Provide the [x, y] coordinate of the cell's center where the given text is located.  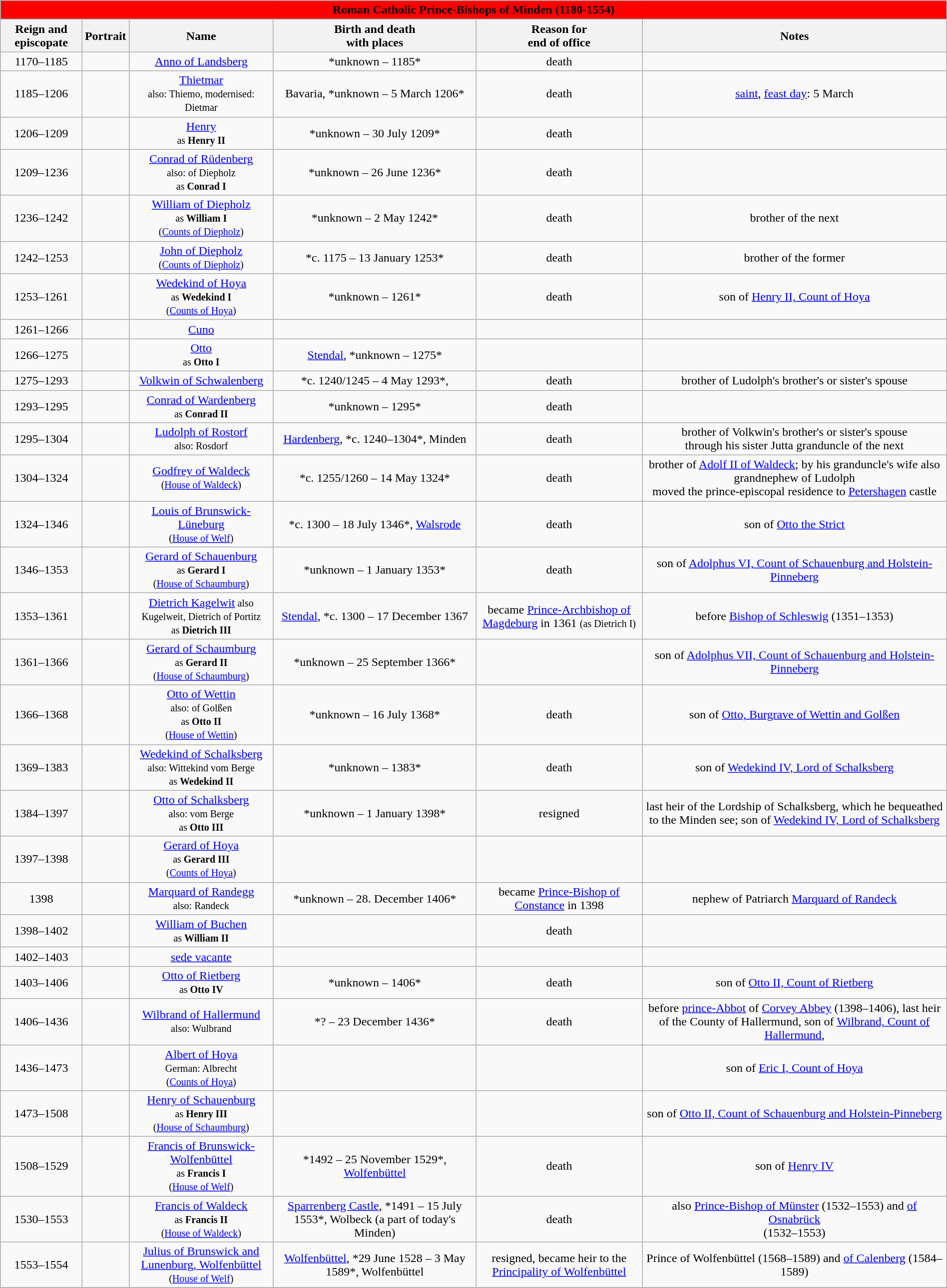
sede vacante [201, 957]
Francis of Waldeckas Francis II(House of Waldeck) [201, 1219]
*unknown – 26 June 1236* [375, 172]
Anno of Landsberg [201, 61]
Sparrenberg Castle, *1491 – 15 July 1553*, Wolbeck (a part of today's Minden) [375, 1219]
1275–1293 [41, 380]
*unknown – 1185* [375, 61]
1242–1253 [41, 258]
1402–1403 [41, 957]
became Prince-Bishop of Constance in 1398 [559, 899]
Roman Catholic Prince-Bishops of Minden (1180-1554) [473, 10]
1398–1402 [41, 931]
Wolfenbüttel, *29 June 1528 – 3 May 1589*, Wolfenbüttel [375, 1265]
brother of Adolf II of Waldeck; by his granduncle's wife also grandnephew of Ludolphmoved the prince-episcopal residence to Petershagen castle [794, 478]
1266–1275 [41, 354]
Otto of Rietbergas Otto IV [201, 982]
Godfrey of Waldeck(House of Waldeck) [201, 478]
William of Diepholzas William I(Counts of Diepholz) [201, 218]
Volkwin of Schwalenberg [201, 380]
*c. 1255/1260 – 14 May 1324* [375, 478]
Dietrich Kagelwit also Kugelweit, Dietrich of Portitzas Dietrich III [201, 616]
1261–1266 [41, 329]
saint, feast day: 5 March [794, 94]
Gerard of Schaumburg as Gerard II(House of Schaumburg) [201, 662]
Wedekind of Schalksbergalso: Wittekind vom Bergeas Wedekind II [201, 767]
Gerard of Schauenburg as Gerard I(House of Schaumburg) [201, 570]
1508–1529 [41, 1166]
1369–1383 [41, 767]
resigned, became heir to the Principality of Wolfenbüttel [559, 1265]
1185–1206 [41, 94]
Marquard of Randegg also: Randeck [201, 899]
1473–1508 [41, 1114]
son of Adolphus VII, Count of Schauenburg and Holstein-Pinneberg [794, 662]
1403–1406 [41, 982]
son of Henry IV [794, 1166]
Conrad of Wardenbergas Conrad II [201, 406]
Ottoas Otto I [201, 354]
last heir of the Lordship of Schalksberg, which he bequeathed to the Minden see; son of Wedekind IV, Lord of Schalksberg [794, 813]
son of Adolphus VI, Count of Schauenburg and Holstein-Pinneberg [794, 570]
Conrad of Rüdenberg also: of Diepholzas Conrad I [201, 172]
Reign and episcopate [41, 36]
*unknown – 1406* [375, 982]
1361–1366 [41, 662]
Ludolph of Rostorf also: Rosdorf [201, 439]
brother of the former [794, 258]
1253–1261 [41, 297]
became Prince-Archbishop of Magdeburg in 1361 (as Dietrich I) [559, 616]
1436–1473 [41, 1067]
*unknown – 16 July 1368* [375, 715]
son of Wedekind IV, Lord of Schalksberg [794, 767]
Albert of HoyaGerman: Albrecht(Counts of Hoya) [201, 1067]
*c. 1300 – 18 July 1346*, Walsrode [375, 524]
Louis of Brunswick-Lüneburg(House of Welf) [201, 524]
1397–1398 [41, 859]
Name [201, 36]
1324–1346 [41, 524]
1304–1324 [41, 478]
Cuno [201, 329]
1206–1209 [41, 133]
brother of Volkwin's brother's or sister's spousethrough his sister Jutta granduncle of the next [794, 439]
brother of Ludolph's brother's or sister's spouse [794, 380]
resigned [559, 813]
*? – 23 December 1436* [375, 1021]
Gerard of Hoyaas Gerard III(Counts of Hoya) [201, 859]
1293–1295 [41, 406]
*unknown – 1295* [375, 406]
1353–1361 [41, 616]
1530–1553 [41, 1219]
Wilbrand of Hallermund also: Wulbrand [201, 1021]
son of Otto II, Count of Rietberg [794, 982]
Bavaria, *unknown – 5 March 1206* [375, 94]
Otto of Schalksbergalso: vom Bergeas Otto III [201, 813]
Henry of Schauenburgas Henry III(House of Schaumburg) [201, 1114]
son of Henry II, Count of Hoya [794, 297]
1366–1368 [41, 715]
also Prince-Bishop of Münster (1532–1553) and of Osnabrück(1532–1553) [794, 1219]
*c. 1240/1245 – 4 May 1293*, [375, 380]
1398 [41, 899]
1384–1397 [41, 813]
1209–1236 [41, 172]
1295–1304 [41, 439]
John of Diepholz(Counts of Diepholz) [201, 258]
*unknown – 30 July 1209* [375, 133]
son of Otto the Strict [794, 524]
Stendal, *c. 1300 – 17 December 1367 [375, 616]
*unknown – 1 January 1398* [375, 813]
*unknown – 2 May 1242* [375, 218]
son of Otto, Burgrave of Wettin and Golßen [794, 715]
1170–1185 [41, 61]
*unknown – 1 January 1353* [375, 570]
Francis of Brunswick-Wolfenbüttelas Francis I(House of Welf) [201, 1166]
Thietmar also: Thiemo, modernised: Dietmar [201, 94]
Stendal, *unknown – 1275* [375, 354]
Reason for end of office [559, 36]
son of Eric I, Count of Hoya [794, 1067]
before prince-Abbot of Corvey Abbey (1398–1406), last heir of the County of Hallermund, son of Wilbrand, Count of Hallermund, [794, 1021]
Wedekind of Hoyaas Wedekind I(Counts of Hoya) [201, 297]
Portrait [105, 36]
1553–1554 [41, 1265]
son of Otto II, Count of Schauenburg and Holstein-Pinneberg [794, 1114]
Julius of Brunswick and Lunenburg, Wolfenbüttel(House of Welf) [201, 1265]
nephew of Patriarch Marquard of Randeck [794, 899]
brother of the next [794, 218]
Birth and deathwith places [375, 36]
William of Buchenas William II [201, 931]
*1492 – 25 November 1529*, Wolfenbüttel [375, 1166]
*unknown – 28. December 1406* [375, 899]
Notes [794, 36]
1236–1242 [41, 218]
*c. 1175 – 13 January 1253* [375, 258]
Otto of Wettinalso: of Golßenas Otto II(House of Wettin) [201, 715]
Prince of Wolfenbüttel (1568–1589) and of Calenberg (1584–1589) [794, 1265]
1346–1353 [41, 570]
*unknown – 1383* [375, 767]
before Bishop of Schleswig (1351–1353) [794, 616]
Henryas Henry II [201, 133]
Hardenberg, *c. 1240–1304*, Minden [375, 439]
*unknown – 1261* [375, 297]
*unknown – 25 September 1366* [375, 662]
1406–1436 [41, 1021]
